Return (x, y) of the center of cell containing provided text 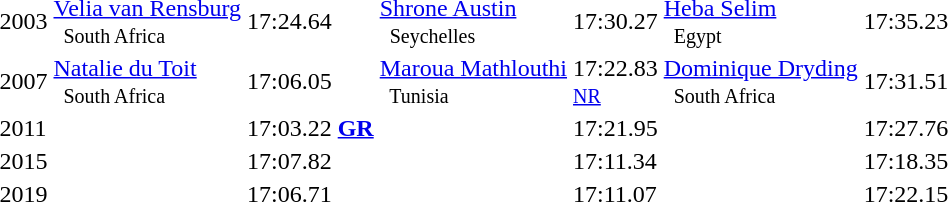
17:21.95 (616, 128)
Dominique Dryding South Africa (760, 82)
Natalie du Toit South Africa (148, 82)
17:03.22 GR (311, 128)
Maroua Mathlouthi Tunisia (473, 82)
17:06.05 (311, 82)
17:11.34 (616, 161)
17:22.83 NR (616, 82)
17:07.82 (311, 161)
